Determine the [x, y] coordinate at the center of the cell enclosing the given text.  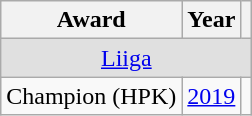
2019 [212, 96]
Award [92, 20]
Liiga [126, 58]
Year [212, 20]
Champion (HPK) [92, 96]
